Capture the cell that displays the provided text and extract its [x, y] central coordinate. 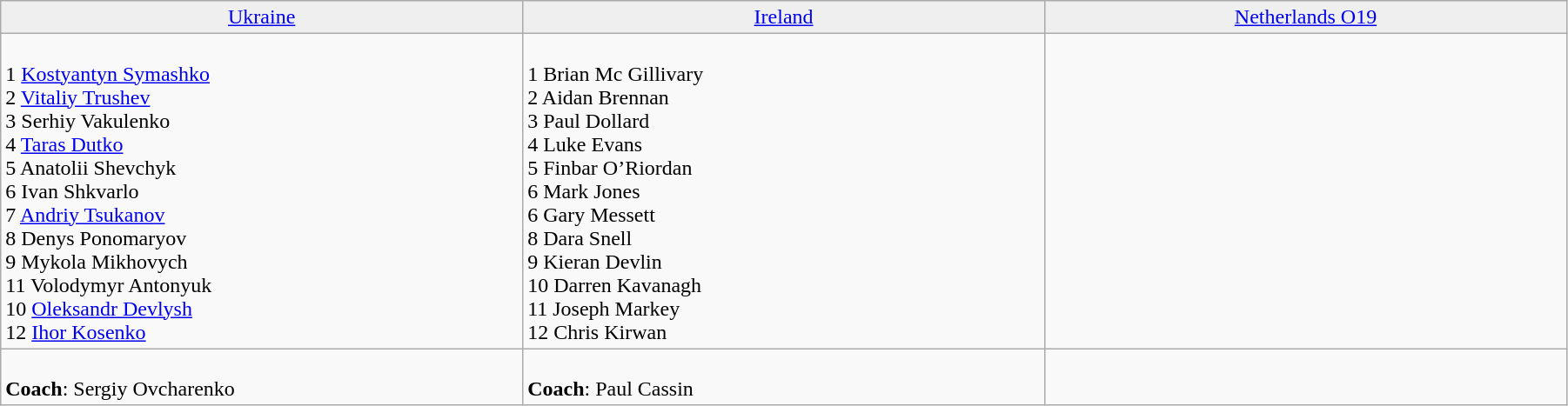
Netherlands O19 [1306, 17]
Coach: Paul Cassin [784, 377]
Ireland [784, 17]
Ukraine [262, 17]
Coach: Sergiy Ovcharenko [262, 377]
